Determine the [X, Y] coordinate at the center of the cell enclosing the given text.  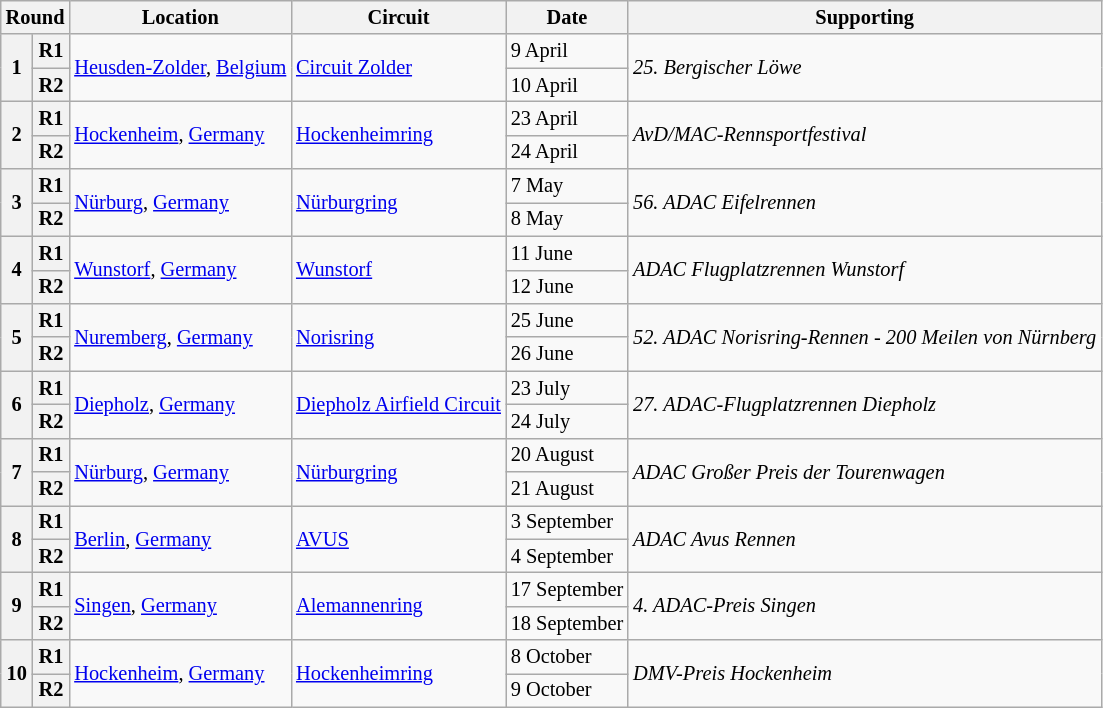
7 May [567, 186]
10 [17, 674]
Circuit [398, 17]
3 September [567, 522]
26 June [567, 354]
AVUS [398, 538]
23 April [567, 118]
Nuremberg, Germany [180, 336]
7 [17, 472]
3 [17, 202]
9 October [567, 690]
4 September [567, 556]
Wunstorf, Germany [180, 270]
24 April [567, 152]
Wunstorf [398, 270]
2 [17, 134]
52. ADAC Norisring-Rennen - 200 Meilen von Nürnberg [864, 336]
8 [17, 538]
ADAC Avus Rennen [864, 538]
8 October [567, 657]
Alemannenring [398, 606]
4. ADAC-Preis Singen [864, 606]
Singen, Germany [180, 606]
25. Bergischer Löwe [864, 68]
5 [17, 336]
21 August [567, 489]
Date [567, 17]
9 April [567, 51]
Round [36, 17]
9 [17, 606]
6 [17, 404]
Circuit Zolder [398, 68]
27. ADAC-Flugplatzrennen Diepholz [864, 404]
Heusden-Zolder, Belgium [180, 68]
17 September [567, 589]
AvD/MAC-Rennsportfestival [864, 134]
Norisring [398, 336]
25 June [567, 320]
Supporting [864, 17]
10 April [567, 85]
Berlin, Germany [180, 538]
18 September [567, 623]
11 June [567, 253]
Location [180, 17]
Diepholz, Germany [180, 404]
1 [17, 68]
56. ADAC Eifelrennen [864, 202]
12 June [567, 287]
DMV-Preis Hockenheim [864, 674]
24 July [567, 421]
ADAC Flugplatzrennen Wunstorf [864, 270]
ADAC Großer Preis der Tourenwagen [864, 472]
23 July [567, 388]
20 August [567, 455]
4 [17, 270]
Diepholz Airfield Circuit [398, 404]
8 May [567, 219]
